Detect which cell encompasses the target text, then output its (X, Y) center coordinate. 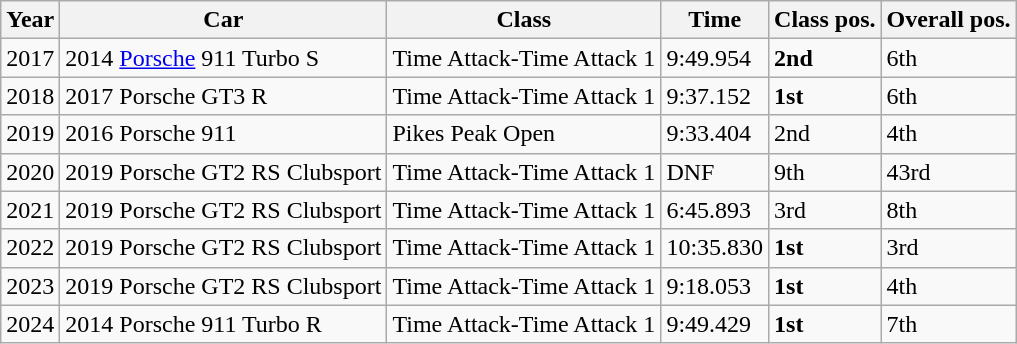
DNF (715, 172)
Year (30, 20)
2023 (30, 286)
2022 (30, 248)
2017 (30, 58)
2017 Porsche GT3 R (224, 96)
2021 (30, 210)
9:49.954 (715, 58)
Car (224, 20)
9:37.152 (715, 96)
Pikes Peak Open (524, 134)
2014 Porsche 911 Turbo S (224, 58)
2018 (30, 96)
Class pos. (825, 20)
Time (715, 20)
2016 Porsche 911 (224, 134)
9:33.404 (715, 134)
2024 (30, 324)
2020 (30, 172)
10:35.830 (715, 248)
Class (524, 20)
9th (825, 172)
Overall pos. (948, 20)
6:45.893 (715, 210)
2014 Porsche 911 Turbo R (224, 324)
2019 (30, 134)
9:49.429 (715, 324)
9:18.053 (715, 286)
8th (948, 210)
7th (948, 324)
43rd (948, 172)
